Find where the given text appears and provide that cell's center as (x, y) coordinate. 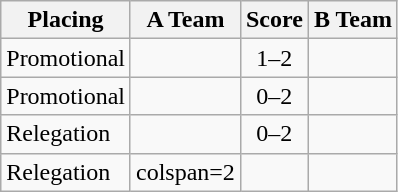
colspan=2 (185, 172)
Placing (66, 20)
B Team (352, 20)
A Team (185, 20)
Score (274, 20)
1–2 (274, 58)
